Return the (X, Y) coordinate for the center point of the cell that contains the specified text.  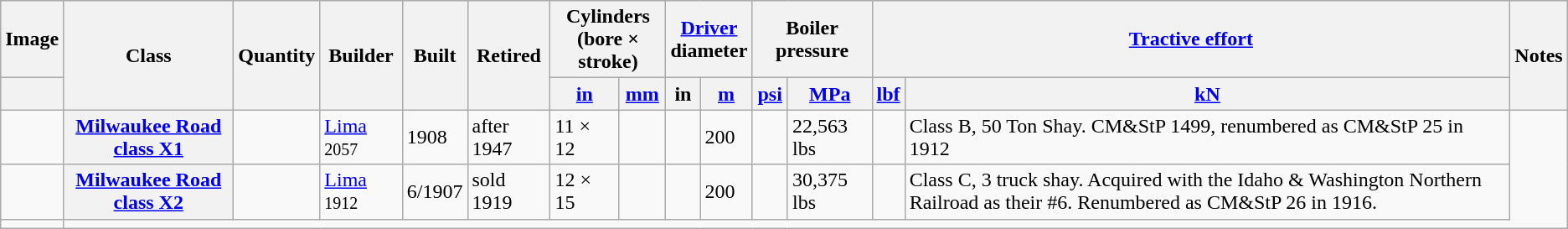
Class C, 3 truck shay. Acquired with the Idaho & Washington Northern Railroad as their #6. Renumbered as CM&StP 26 in 1916. (1208, 191)
kN (1208, 94)
Builder (361, 55)
1908 (435, 138)
Lima 1912 (361, 191)
mm (642, 94)
Built (435, 55)
22,563 lbs (829, 138)
Cylinders(bore × stroke) (608, 39)
Image (32, 39)
Milwaukee Road class X2 (149, 191)
lbf (888, 94)
Boiler pressure (812, 39)
m (726, 94)
6/1907 (435, 191)
Quantity (276, 55)
after 1947 (509, 138)
11 × 12 (585, 138)
Class (149, 55)
Milwaukee Road class X1 (149, 138)
30,375 lbs (829, 191)
Retired (509, 55)
Class B, 50 Ton Shay. CM&StP 1499, renumbered as CM&StP 25 in 1912 (1208, 138)
Driverdiameter (709, 39)
psi (770, 94)
sold 1919 (509, 191)
Notes (1539, 55)
Tractive effort (1191, 39)
12 × 15 (585, 191)
MPa (829, 94)
Lima 2057 (361, 138)
